Pinpoint the cell where the given text exists, returning its (x, y) midpoint coordinate. 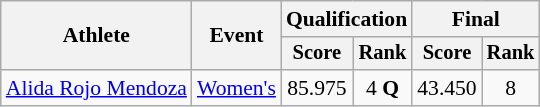
Alida Rojo Mendoza (96, 88)
Event (236, 36)
43.450 (446, 88)
4 Q (383, 88)
Women's (236, 88)
Qualification (346, 19)
85.975 (317, 88)
Final (476, 19)
Athlete (96, 36)
8 (511, 88)
